Find where the given text appears and provide that cell's center as [X, Y] coordinate. 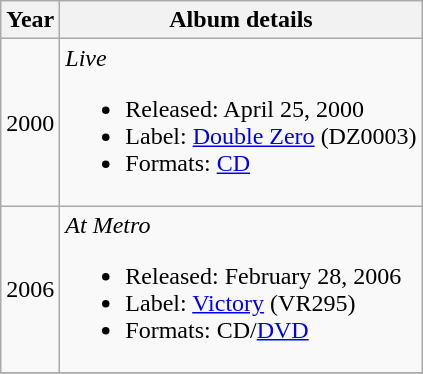
Album details [241, 20]
At MetroReleased: February 28, 2006Label: Victory (VR295)Formats: CD/DVD [241, 290]
2006 [30, 290]
2000 [30, 122]
Year [30, 20]
LiveReleased: April 25, 2000Label: Double Zero (DZ0003)Formats: CD [241, 122]
